Return [x, y] of the center of cell containing provided text 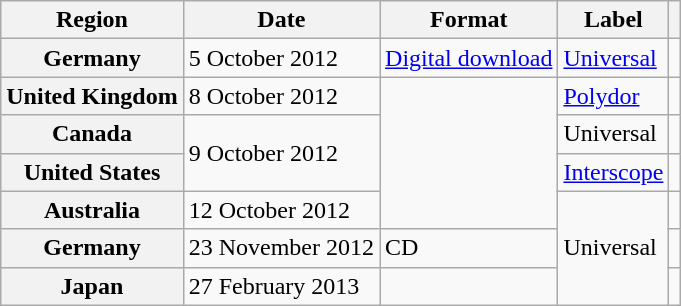
Japan [92, 286]
Label [614, 20]
Australia [92, 210]
Date [281, 20]
27 February 2013 [281, 286]
8 October 2012 [281, 96]
United Kingdom [92, 96]
12 October 2012 [281, 210]
CD [469, 248]
9 October 2012 [281, 153]
Canada [92, 134]
Region [92, 20]
23 November 2012 [281, 248]
Format [469, 20]
Digital download [469, 58]
United States [92, 172]
Polydor [614, 96]
5 October 2012 [281, 58]
Interscope [614, 172]
